Pinpoint the cell where the given text exists, returning its (X, Y) midpoint coordinate. 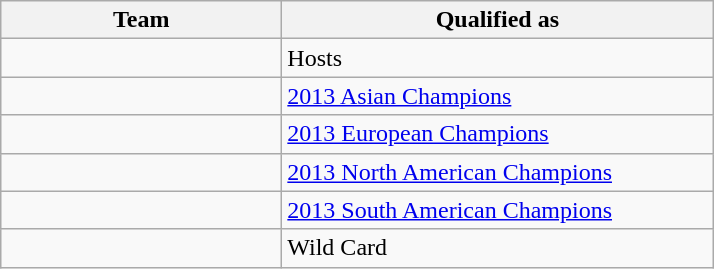
2013 North American Champions (498, 172)
Qualified as (498, 20)
2013 European Champions (498, 134)
Team (142, 20)
Hosts (498, 58)
2013 South American Champions (498, 210)
2013 Asian Champions (498, 96)
Wild Card (498, 248)
